Pinpoint the cell where the given text exists, returning its (x, y) midpoint coordinate. 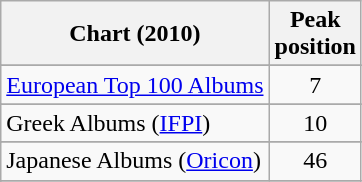
Japanese Albums (Oricon) (135, 161)
7 (315, 85)
Peakposition (315, 34)
10 (315, 123)
Chart (2010) (135, 34)
Greek Albums (IFPI) (135, 123)
46 (315, 161)
European Top 100 Albums (135, 85)
